Locate the cell with the specified text and output its [X, Y] center coordinate. 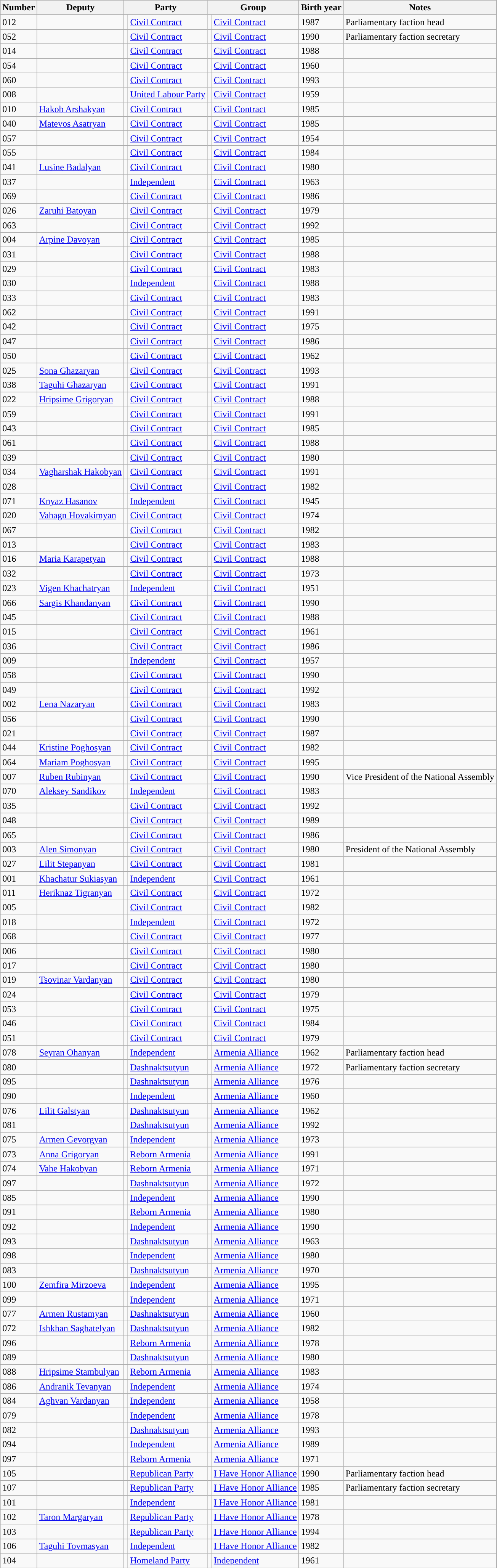
003 [19, 849]
1951 [321, 588]
018 [19, 922]
020 [19, 516]
Aleksey Sandikov [80, 791]
Taguhi Tovmasyan [80, 1546]
023 [19, 588]
076 [19, 1111]
015 [19, 631]
011 [19, 893]
060 [19, 80]
050 [19, 356]
025 [19, 370]
071 [19, 501]
069 [19, 196]
057 [19, 138]
Ishkhan Saghatelyan [80, 1328]
027 [19, 864]
Heriknaz Tigranyan [80, 893]
010 [19, 109]
062 [19, 312]
Deputy [80, 8]
1970 [321, 1270]
088 [19, 1372]
045 [19, 617]
Vahe Hakobyan [80, 1169]
041 [19, 167]
President of the National Assembly [420, 849]
035 [19, 806]
079 [19, 1415]
051 [19, 1038]
008 [19, 95]
074 [19, 1169]
048 [19, 820]
1954 [321, 138]
081 [19, 1125]
095 [19, 1081]
Number [19, 8]
Vigen Khachatryan [80, 588]
Vice President of the National Assembly [420, 777]
072 [19, 1328]
Homeland Party [168, 1560]
Sona Ghazaryan [80, 370]
1957 [321, 661]
Andranik Tevanyan [80, 1386]
031 [19, 254]
1945 [321, 501]
065 [19, 835]
054 [19, 66]
1959 [321, 95]
007 [19, 777]
096 [19, 1343]
United Labour Party [168, 95]
Armen Rustamyan [80, 1314]
Ruben Rubinyan [80, 777]
Notes [420, 8]
063 [19, 225]
049 [19, 690]
Group [253, 8]
Lusine Badalyan [80, 167]
083 [19, 1270]
024 [19, 994]
075 [19, 1140]
009 [19, 661]
Party [165, 8]
019 [19, 980]
Sargis Khandanyan [80, 602]
Khachatur Sukiasyan [80, 878]
Taron Margaryan [80, 1517]
026 [19, 211]
Lilit Galstyan [80, 1111]
098 [19, 1256]
066 [19, 602]
064 [19, 762]
103 [19, 1531]
084 [19, 1401]
1958 [321, 1401]
1994 [321, 1531]
053 [19, 1009]
021 [19, 733]
Aghvan Vardanyan [80, 1401]
078 [19, 1052]
016 [19, 559]
033 [19, 298]
086 [19, 1386]
017 [19, 966]
001 [19, 878]
056 [19, 719]
Taguhi Ghazaryan [80, 385]
105 [19, 1473]
1977 [321, 937]
073 [19, 1154]
038 [19, 385]
059 [19, 414]
Arpine Davoyan [80, 240]
102 [19, 1517]
070 [19, 791]
1976 [321, 1081]
030 [19, 283]
032 [19, 574]
046 [19, 1023]
101 [19, 1502]
028 [19, 487]
099 [19, 1299]
004 [19, 240]
047 [19, 341]
042 [19, 327]
104 [19, 1560]
040 [19, 124]
067 [19, 530]
029 [19, 269]
094 [19, 1444]
107 [19, 1488]
Zemfira Mirzoeva [80, 1285]
106 [19, 1546]
Maria Karapetyan [80, 559]
Lilit Stepanyan [80, 864]
Vahagn Hovakimyan [80, 516]
089 [19, 1358]
005 [19, 908]
044 [19, 748]
058 [19, 675]
Tsovinar Vardanyan [80, 980]
068 [19, 937]
012 [19, 22]
055 [19, 153]
Lena Nazaryan [80, 704]
002 [19, 704]
082 [19, 1430]
Alen Simonyan [80, 849]
039 [19, 458]
085 [19, 1198]
006 [19, 951]
Anna Grigoryan [80, 1154]
Zaruhi Batoyan [80, 211]
Birth year [321, 8]
100 [19, 1285]
Knyaz Hasanov [80, 501]
037 [19, 182]
090 [19, 1096]
Mariam Poghosyan [80, 762]
Hripsime Grigoryan [80, 399]
093 [19, 1241]
Armen Gevorgyan [80, 1140]
Hakob Arshakyan [80, 109]
036 [19, 646]
092 [19, 1227]
014 [19, 51]
052 [19, 37]
Kristine Poghosyan [80, 748]
061 [19, 443]
Hripsime Stambulyan [80, 1372]
Seyran Ohanyan [80, 1052]
080 [19, 1067]
034 [19, 472]
Vagharshak Hakobyan [80, 472]
Matevos Asatryan [80, 124]
091 [19, 1212]
077 [19, 1314]
043 [19, 429]
013 [19, 545]
022 [19, 399]
